Return (X, Y) of the center of cell containing provided text 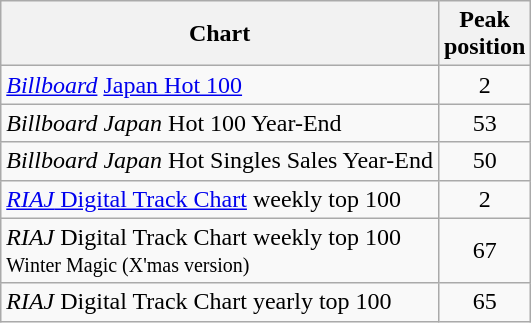
RIAJ Digital Track Chart yearly top 100 (220, 302)
67 (484, 250)
Chart (220, 34)
RIAJ Digital Track Chart weekly top 100Winter Magic (X'mas version) (220, 250)
Peakposition (484, 34)
50 (484, 161)
53 (484, 123)
Billboard Japan Hot Singles Sales Year-End (220, 161)
Billboard Japan Hot 100 Year-End (220, 123)
65 (484, 302)
Billboard Japan Hot 100 (220, 85)
RIAJ Digital Track Chart weekly top 100 (220, 199)
